Provide the [x, y] coordinate of the cell's center where the given text is located.  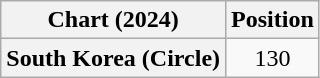
South Korea (Circle) [114, 58]
Chart (2024) [114, 20]
130 [273, 58]
Position [273, 20]
